Output the (x, y) coordinate of the center of the cell containing the given text.  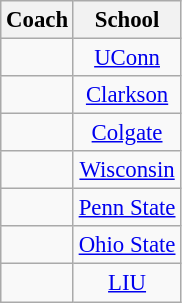
Wisconsin (126, 170)
Clarkson (126, 95)
LIU (126, 283)
Coach (38, 20)
Penn State (126, 208)
Colgate (126, 133)
School (126, 20)
Ohio State (126, 245)
UConn (126, 58)
